From the cell containing the given text, extract its center point as (X, Y) coordinate. 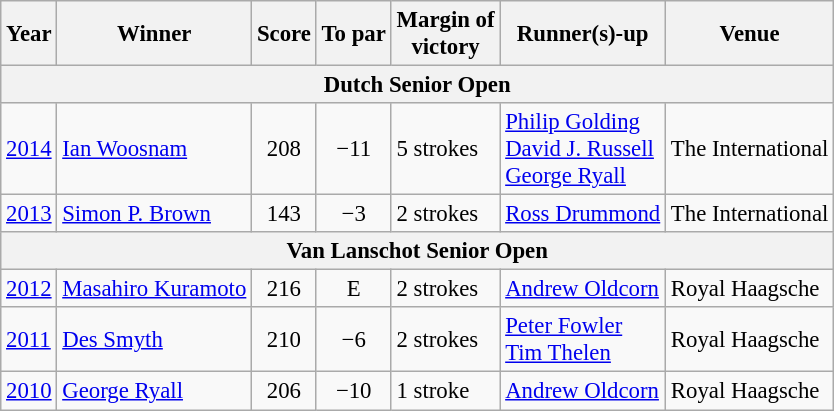
1 stroke (446, 391)
2011 (29, 340)
5 strokes (446, 149)
Ross Drummond (583, 214)
Margin ofvictory (446, 34)
Year (29, 34)
Simon P. Brown (154, 214)
2014 (29, 149)
2013 (29, 214)
−3 (354, 214)
210 (284, 340)
Score (284, 34)
216 (284, 289)
208 (284, 149)
Van Lanschot Senior Open (418, 251)
2010 (29, 391)
George Ryall (154, 391)
Winner (154, 34)
−11 (354, 149)
Dutch Senior Open (418, 85)
To par (354, 34)
2012 (29, 289)
Masahiro Kuramoto (154, 289)
−6 (354, 340)
206 (284, 391)
Runner(s)-up (583, 34)
−10 (354, 391)
Philip Golding David J. Russell George Ryall (583, 149)
143 (284, 214)
Ian Woosnam (154, 149)
Peter Fowler Tim Thelen (583, 340)
Des Smyth (154, 340)
E (354, 289)
Venue (750, 34)
